Return the [X, Y] coordinate for the center point of the cell that contains the specified text.  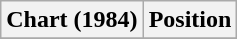
Position [190, 20]
Chart (1984) [72, 20]
